Scan for the cell matching the given text and deliver its (x, y) coordinate at center. 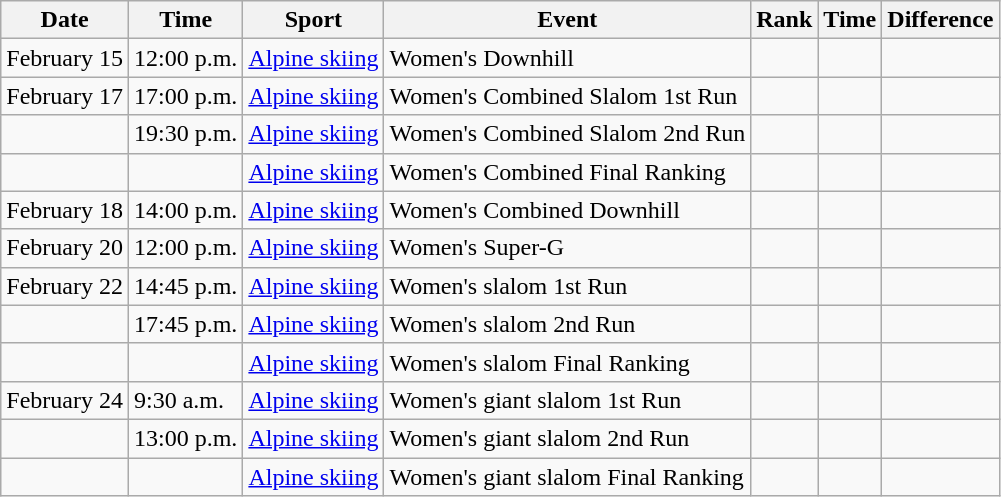
Women's Combined Downhill (568, 210)
February 22 (65, 286)
9:30 a.m. (185, 400)
February 20 (65, 248)
Women's Combined Final Ranking (568, 172)
Women's slalom 1st Run (568, 286)
February 17 (65, 96)
Women's giant slalom Final Ranking (568, 477)
Women's giant slalom 2nd Run (568, 438)
Rank (784, 20)
Women's Combined Slalom 2nd Run (568, 134)
Women's Combined Slalom 1st Run (568, 96)
13:00 p.m. (185, 438)
Date (65, 20)
Women's Downhill (568, 58)
17:45 p.m. (185, 324)
Difference (940, 20)
17:00 p.m. (185, 96)
19:30 p.m. (185, 134)
Women's slalom 2nd Run (568, 324)
February 15 (65, 58)
Event (568, 20)
14:45 p.m. (185, 286)
February 18 (65, 210)
Sport (314, 20)
February 24 (65, 400)
Women's Super-G (568, 248)
14:00 p.m. (185, 210)
Women's slalom Final Ranking (568, 362)
Women's giant slalom 1st Run (568, 400)
